Return (X, Y) of the center of cell containing provided text 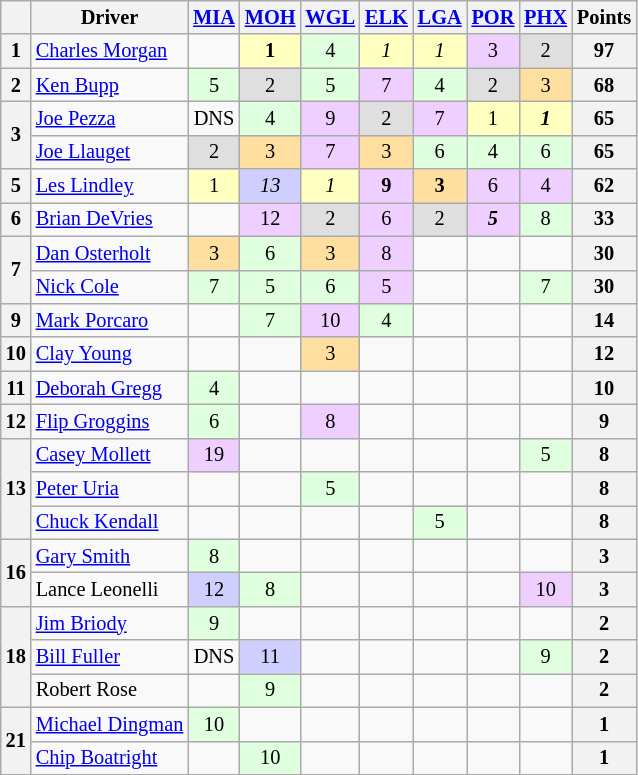
Bill Fuller (110, 657)
16 (16, 572)
Brian DeVries (110, 219)
21 (16, 740)
Mark Porcaro (110, 320)
14 (604, 320)
Driver (110, 17)
68 (604, 85)
Les Lindley (110, 186)
Casey Mollett (110, 455)
Deborah Gregg (110, 388)
MOH (270, 17)
Joe Llauget (110, 152)
19 (214, 455)
Michael Dingman (110, 724)
62 (604, 186)
97 (604, 51)
Jim Briody (110, 623)
POR (494, 17)
MIA (214, 17)
Dan Osterholt (110, 253)
Charles Morgan (110, 51)
Peter Uria (110, 489)
WGL (330, 17)
Points (604, 17)
LGA (440, 17)
Chip Boatright (110, 758)
PHX (546, 17)
33 (604, 219)
Joe Pezza (110, 118)
Ken Bupp (110, 85)
Robert Rose (110, 690)
Clay Young (110, 354)
Chuck Kendall (110, 522)
Gary Smith (110, 556)
ELK (386, 17)
18 (16, 656)
Lance Leonelli (110, 589)
Nick Cole (110, 287)
Flip Groggins (110, 421)
